Return the (X, Y) coordinate for the center point of the cell that contains the specified text.  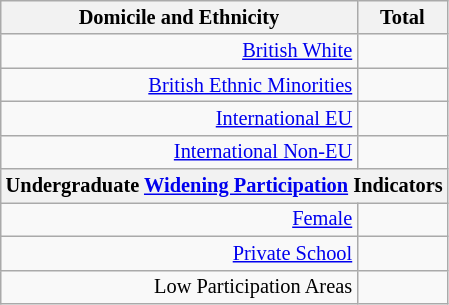
Private School (179, 253)
British Ethnic Minorities (179, 85)
International EU (179, 118)
International Non-EU (179, 152)
Undergraduate Widening Participation Indicators (224, 186)
Female (179, 219)
British White (179, 51)
Total (402, 17)
Domicile and Ethnicity (179, 17)
Low Participation Areas (179, 287)
